Locate the cell with the specified text and output its [X, Y] center coordinate. 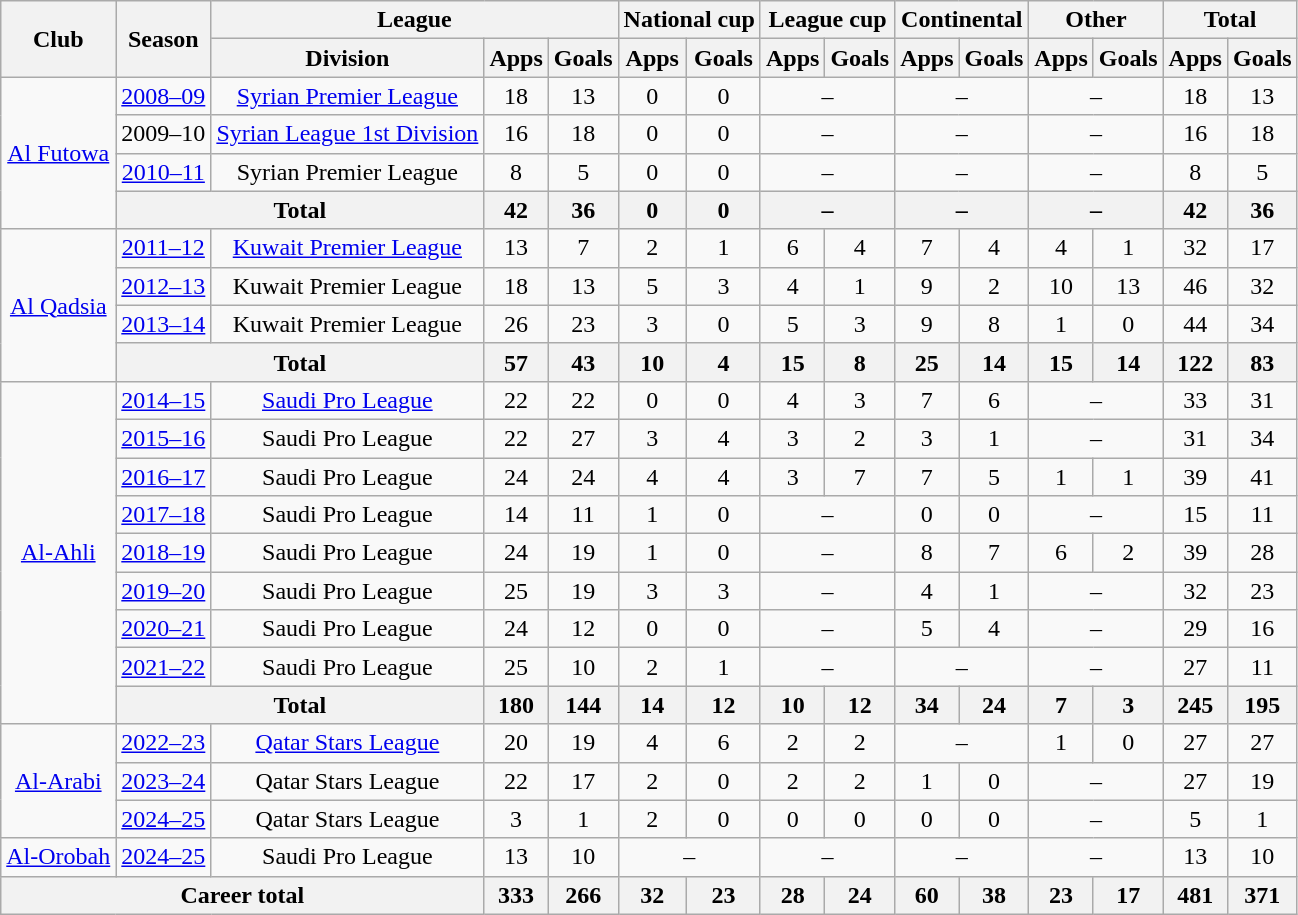
Al-Orobah [58, 857]
2021–22 [164, 667]
83 [1262, 362]
2010–11 [164, 172]
195 [1262, 705]
2017–18 [164, 515]
26 [516, 324]
2020–21 [164, 629]
122 [1195, 362]
481 [1195, 895]
33 [1195, 400]
Al Futowa [58, 153]
46 [1195, 286]
144 [583, 705]
Syrian League 1st Division [348, 134]
League cup [827, 20]
Division [348, 58]
2008–09 [164, 96]
2023–24 [164, 781]
Season [164, 39]
57 [516, 362]
League [414, 20]
44 [1195, 324]
2009–10 [164, 134]
29 [1195, 629]
266 [583, 895]
Club [58, 39]
333 [516, 895]
Al-Ahli [58, 552]
371 [1262, 895]
60 [927, 895]
National cup [689, 20]
2018–19 [164, 553]
245 [1195, 705]
2011–12 [164, 248]
2012–13 [164, 286]
2016–17 [164, 477]
43 [583, 362]
Career total [242, 895]
38 [994, 895]
2022–23 [164, 743]
Al-Arabi [58, 781]
2014–15 [164, 400]
Other [1096, 20]
2015–16 [164, 438]
41 [1262, 477]
2019–20 [164, 591]
2013–14 [164, 324]
20 [516, 743]
Al Qadsia [58, 305]
180 [516, 705]
Continental [962, 20]
